Extract the [X, Y] coordinate from the center of the cell holding the provided text.  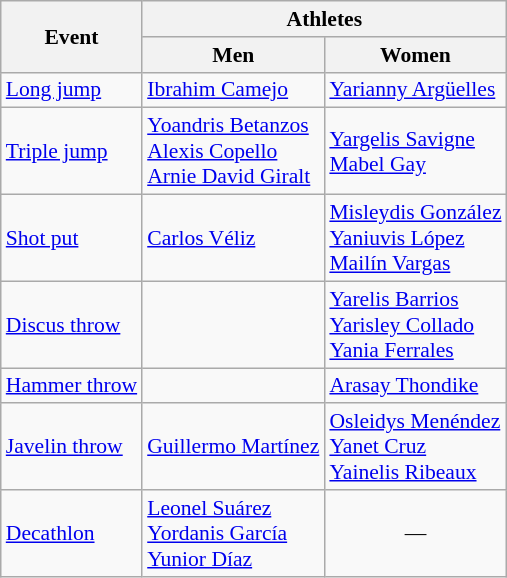
Yargelis SavigneMabel Gay [415, 152]
Ibrahim Camejo [233, 90]
Leonel SuárezYordanis GarcíaYunior Díaz [233, 534]
Hammer throw [72, 386]
Osleidys MenéndezYanet CruzYainelis Ribeaux [415, 448]
Misleydis GonzálezYaniuvis LópezMailín Vargas [415, 238]
Event [72, 36]
Carlos Véliz [233, 238]
— [415, 534]
Yarianny Argüelles [415, 90]
Men [233, 55]
Yarelis BarriosYarisley ColladoYania Ferrales [415, 324]
Discus throw [72, 324]
Yoandris BetanzosAlexis CopelloArnie David Giralt [233, 152]
Athletes [324, 19]
Arasay Thondike [415, 386]
Long jump [72, 90]
Triple jump [72, 152]
Javelin throw [72, 448]
Guillermo Martínez [233, 448]
Decathlon [72, 534]
Shot put [72, 238]
Women [415, 55]
